Locate the cell with the specified text and output its [X, Y] center coordinate. 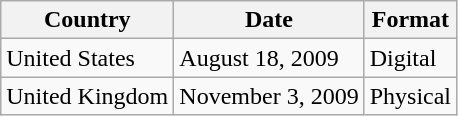
Physical [410, 96]
United States [88, 58]
August 18, 2009 [269, 58]
November 3, 2009 [269, 96]
Date [269, 20]
Digital [410, 58]
Country [88, 20]
Format [410, 20]
United Kingdom [88, 96]
